Output the [X, Y] coordinate of the center of the cell containing the given text.  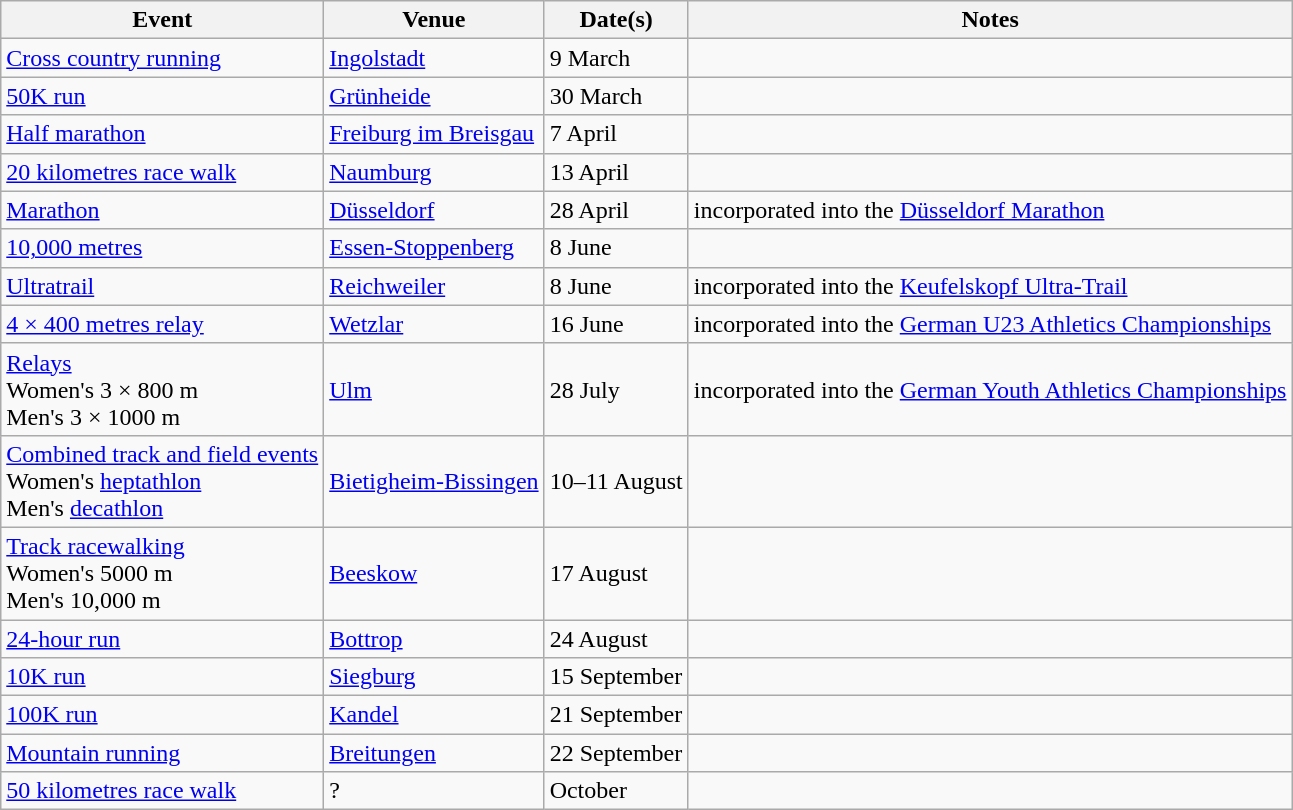
9 March [616, 58]
Cross country running [162, 58]
incorporated into the German U23 Athletics Championships [990, 324]
7 April [616, 134]
incorporated into the German Youth Athletics Championships [990, 389]
Düsseldorf [434, 210]
Naumburg [434, 172]
Track racewalkingWomen's 5000 mMen's 10,000 m [162, 573]
Freiburg im Breisgau [434, 134]
Grünheide [434, 96]
50 kilometres race walk [162, 791]
Ultratrail [162, 286]
Ingolstadt [434, 58]
Ulm [434, 389]
17 August [616, 573]
Essen-Stoppenberg [434, 248]
50K run [162, 96]
16 June [616, 324]
24-hour run [162, 639]
Notes [990, 20]
Beeskow [434, 573]
13 April [616, 172]
10,000 metres [162, 248]
incorporated into the Düsseldorf Marathon [990, 210]
Half marathon [162, 134]
4 × 400 metres relay [162, 324]
incorporated into the Keufelskopf Ultra-Trail [990, 286]
15 September [616, 677]
Kandel [434, 715]
Siegburg [434, 677]
20 kilometres race walk [162, 172]
10K run [162, 677]
21 September [616, 715]
24 August [616, 639]
Wetzlar [434, 324]
Reichweiler [434, 286]
Venue [434, 20]
RelaysWomen's 3 × 800 mMen's 3 × 1000 m [162, 389]
30 March [616, 96]
28 April [616, 210]
10–11 August [616, 481]
? [434, 791]
Bietigheim-Bissingen [434, 481]
Bottrop [434, 639]
Marathon [162, 210]
100K run [162, 715]
Combined track and field eventsWomen's heptathlonMen's decathlon [162, 481]
Mountain running [162, 753]
Breitungen [434, 753]
22 September [616, 753]
28 July [616, 389]
Event [162, 20]
October [616, 791]
Date(s) [616, 20]
